From the cell containing the given text, extract its center point as (X, Y) coordinate. 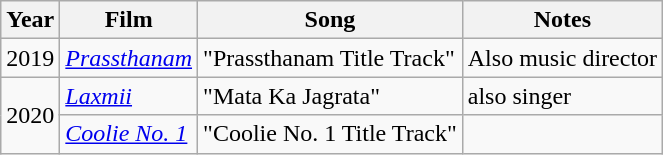
"Mata Ka Jagrata" (330, 96)
"Coolie No. 1 Title Track" (330, 134)
Laxmii (129, 96)
Film (129, 20)
Also music director (562, 58)
also singer (562, 96)
Prassthanam (129, 58)
2019 (30, 58)
2020 (30, 115)
Year (30, 20)
Song (330, 20)
"Prassthanam Title Track" (330, 58)
Coolie No. 1 (129, 134)
Notes (562, 20)
